Find where the given text appears and provide that cell's center as (x, y) coordinate. 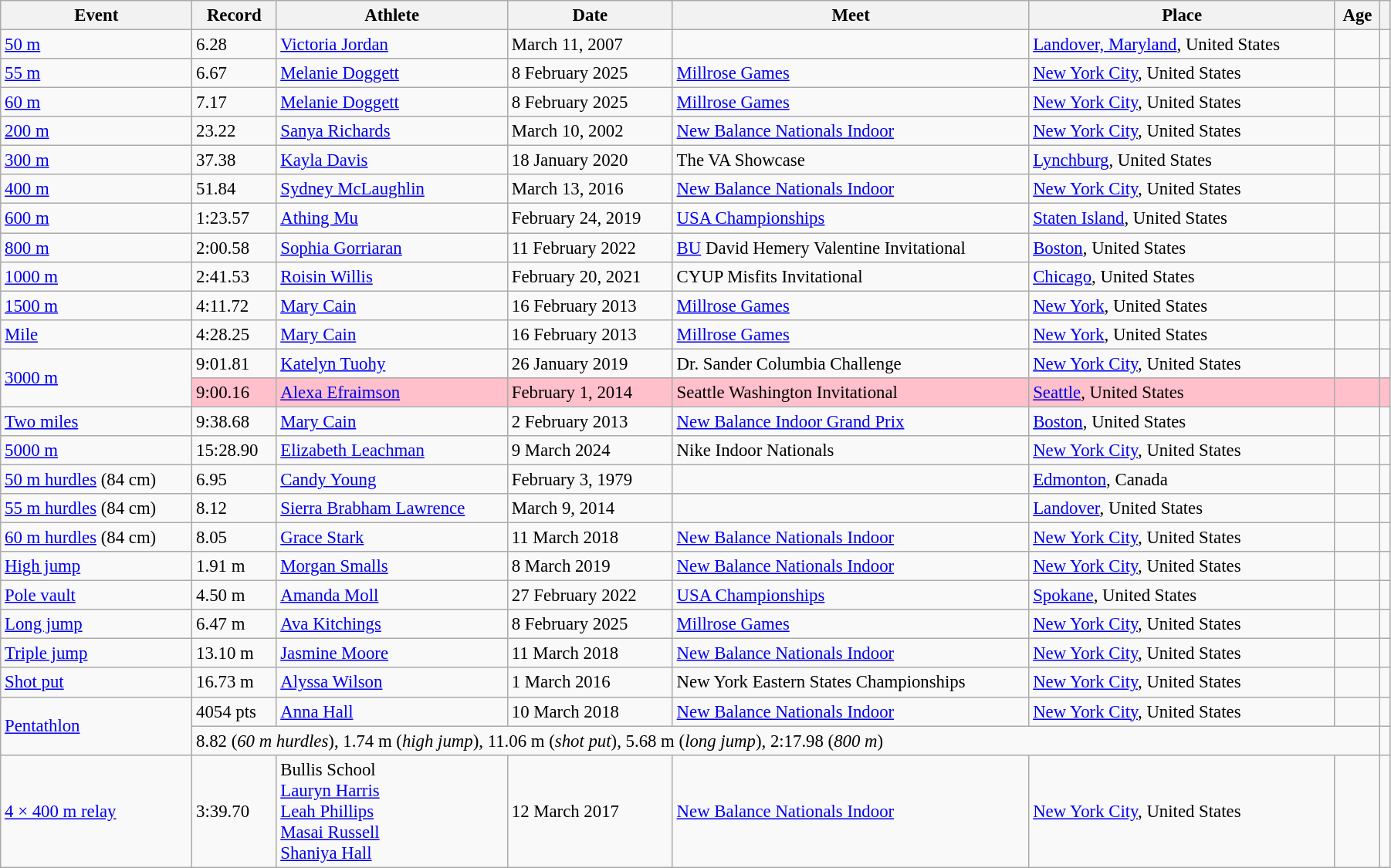
Bullis SchoolLauryn HarrisLeah PhillipsMasai RussellShaniya Hall (392, 811)
60 m hurdles (84 cm) (96, 538)
8.82 (60 m hurdles), 1.74 m (high jump), 11.06 m (shot put), 5.68 m (long jump), 2:17.98 (800 m) (786, 741)
12 March 2017 (590, 811)
3:39.70 (235, 811)
Landover, Maryland, United States (1182, 45)
Alexa Efraimson (392, 393)
New York Eastern States Championships (851, 683)
Grace Stark (392, 538)
Victoria Jordan (392, 45)
50 m hurdles (84 cm) (96, 479)
Seattle Washington Invitational (851, 393)
51.84 (235, 189)
300 m (96, 160)
Ava Kitchings (392, 624)
Katelyn Tuohy (392, 363)
23.22 (235, 131)
Edmonton, Canada (1182, 479)
8.05 (235, 538)
9:00.16 (235, 393)
Elizabeth Leachman (392, 451)
March 10, 2002 (590, 131)
The VA Showcase (851, 160)
27 February 2022 (590, 596)
Sydney McLaughlin (392, 189)
February 3, 1979 (590, 479)
4:28.25 (235, 334)
Shot put (96, 683)
2:41.53 (235, 276)
7.17 (235, 103)
Dr. Sander Columbia Challenge (851, 363)
9 March 2024 (590, 451)
1000 m (96, 276)
600 m (96, 218)
50 m (96, 45)
Nike Indoor Nationals (851, 451)
6.95 (235, 479)
Record (235, 15)
8.12 (235, 508)
2 February 2013 (590, 421)
Staten Island, United States (1182, 218)
9:01.81 (235, 363)
March 11, 2007 (590, 45)
4 × 400 m relay (96, 811)
13.10 m (235, 654)
Chicago, United States (1182, 276)
March 9, 2014 (590, 508)
Spokane, United States (1182, 596)
6.67 (235, 73)
Lynchburg, United States (1182, 160)
2:00.58 (235, 248)
February 24, 2019 (590, 218)
9:38.68 (235, 421)
5000 m (96, 451)
200 m (96, 131)
6.28 (235, 45)
Meet (851, 15)
Sierra Brabham Lawrence (392, 508)
Anna Hall (392, 711)
1 March 2016 (590, 683)
Date (590, 15)
Long jump (96, 624)
11 February 2022 (590, 248)
Kayla Davis (392, 160)
6.47 m (235, 624)
Candy Young (392, 479)
1:23.57 (235, 218)
Athlete (392, 15)
4054 pts (235, 711)
February 1, 2014 (590, 393)
CYUP Misfits Invitational (851, 276)
4.50 m (235, 596)
26 January 2019 (590, 363)
16.73 m (235, 683)
Triple jump (96, 654)
Seattle, United States (1182, 393)
400 m (96, 189)
Pentathlon (96, 725)
Alyssa Wilson (392, 683)
Amanda Moll (392, 596)
37.38 (235, 160)
55 m (96, 73)
March 13, 2016 (590, 189)
1500 m (96, 306)
8 March 2019 (590, 566)
15:28.90 (235, 451)
BU David Hemery Valentine Invitational (851, 248)
Two miles (96, 421)
Sophia Gorriaran (392, 248)
Place (1182, 15)
High jump (96, 566)
Sanya Richards (392, 131)
4:11.72 (235, 306)
New Balance Indoor Grand Prix (851, 421)
February 20, 2021 (590, 276)
Pole vault (96, 596)
60 m (96, 103)
Morgan Smalls (392, 566)
Jasmine Moore (392, 654)
3000 m (96, 378)
Mile (96, 334)
10 March 2018 (590, 711)
800 m (96, 248)
55 m hurdles (84 cm) (96, 508)
Landover, United States (1182, 508)
Roisin Willis (392, 276)
Event (96, 15)
1.91 m (235, 566)
Age (1357, 15)
Athing Mu (392, 218)
18 January 2020 (590, 160)
